Extract the (X, Y) coordinate from the center of the cell holding the provided text.  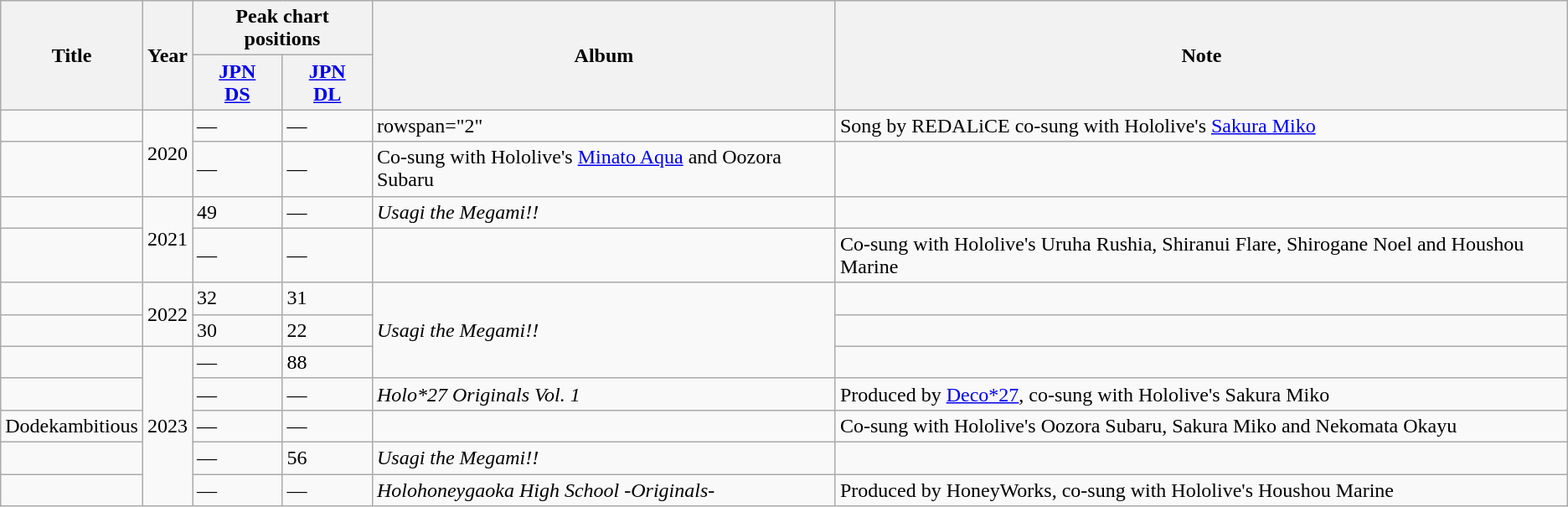
Holo*27 Originals Vol. 1 (603, 394)
Produced by Deco*27, co-sung with Hololive's Sakura Miko (1201, 394)
rowspan="2" (603, 126)
Co-sung with Hololive's Minato Aqua and Oozora Subaru (603, 169)
Title (72, 55)
Peak chart positions (283, 28)
30 (238, 330)
Note (1201, 55)
32 (238, 298)
2022 (168, 314)
JPNDS (238, 82)
Holohoneygaoka High School -Originals- (603, 490)
22 (327, 330)
2023 (168, 426)
49 (238, 212)
Dodekambitious (72, 426)
Co-sung with Hololive's Oozora Subaru, Sakura Miko and Nekomata Okayu (1201, 426)
56 (327, 458)
2021 (168, 240)
2020 (168, 153)
Produced by HoneyWorks, co-sung with Hololive's Houshou Marine (1201, 490)
Co-sung with Hololive's Uruha Rushia, Shiranui Flare, Shirogane Noel and Houshou Marine (1201, 255)
JPNDL (327, 82)
Song by REDALiCE co-sung with Hololive's Sakura Miko (1201, 126)
Album (603, 55)
31 (327, 298)
88 (327, 362)
Year (168, 55)
